Capture the cell that displays the provided text and extract its [x, y] central coordinate. 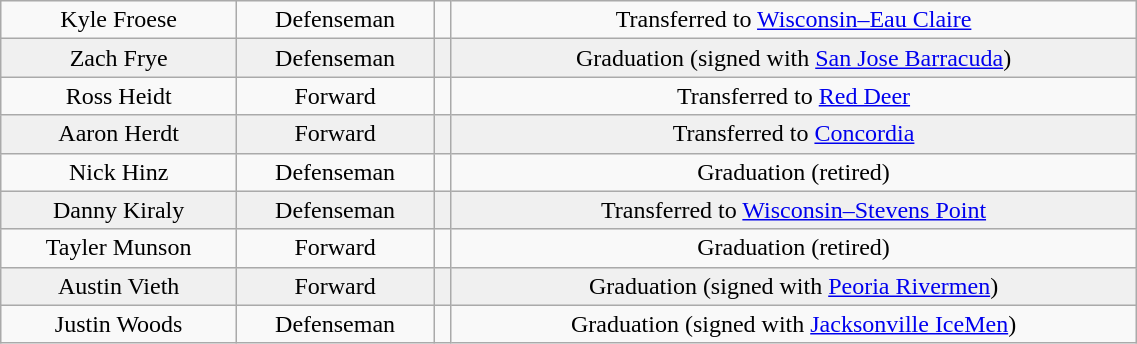
Graduation (signed with Jacksonville IceMen) [794, 324]
Danny Kiraly [119, 210]
Transferred to Red Deer [794, 96]
Zach Frye [119, 58]
Aaron Herdt [119, 134]
Graduation (signed with Peoria Rivermen) [794, 286]
Graduation (signed with San Jose Barracuda) [794, 58]
Tayler Munson [119, 248]
Kyle Froese [119, 20]
Transferred to Wisconsin–Stevens Point [794, 210]
Ross Heidt [119, 96]
Austin Vieth [119, 286]
Transferred to Wisconsin–Eau Claire [794, 20]
Nick Hinz [119, 172]
Transferred to Concordia [794, 134]
Justin Woods [119, 324]
